Detect which cell encompasses the target text, then output its [x, y] center coordinate. 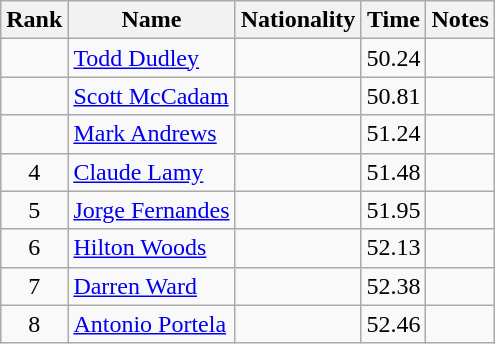
50.24 [394, 58]
Rank [34, 20]
51.48 [394, 172]
Antonio Portela [152, 324]
Jorge Fernandes [152, 210]
51.95 [394, 210]
52.13 [394, 248]
Hilton Woods [152, 248]
8 [34, 324]
Scott McCadam [152, 96]
6 [34, 248]
Claude Lamy [152, 172]
50.81 [394, 96]
4 [34, 172]
Notes [460, 20]
52.46 [394, 324]
Todd Dudley [152, 58]
7 [34, 286]
Nationality [298, 20]
51.24 [394, 134]
Time [394, 20]
52.38 [394, 286]
Mark Andrews [152, 134]
5 [34, 210]
Name [152, 20]
Darren Ward [152, 286]
